Locate the cell with the specified text and output its [x, y] center coordinate. 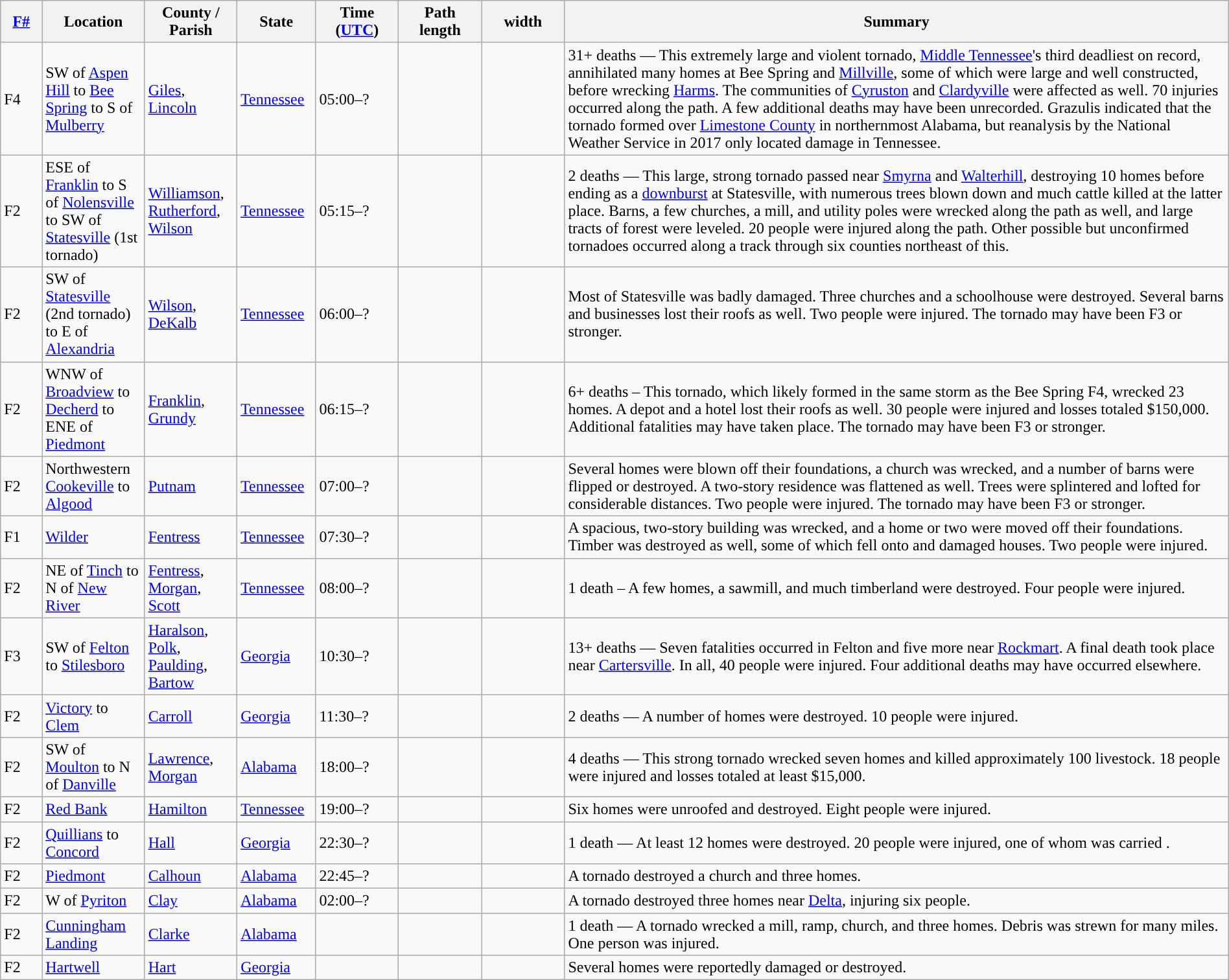
F# [21, 22]
Piedmont [93, 876]
Red Bank [93, 809]
Clarke [191, 935]
F4 [21, 99]
07:30–? [357, 537]
A tornado destroyed a church and three homes. [896, 876]
Several homes were reportedly damaged or destroyed. [896, 968]
NE of Tinch to N of New River [93, 588]
Lawrence, Morgan [191, 767]
County / Parish [191, 22]
2 deaths — A number of homes were destroyed. 10 people were injured. [896, 716]
Fentress [191, 537]
ESE of Franklin to S of Nolensville to SW of Statesville (1st tornado) [93, 211]
State [276, 22]
Location [93, 22]
1 death — At least 12 homes were destroyed. 20 people were injured, one of whom was carried . [896, 843]
Franklin, Grundy [191, 409]
22:45–? [357, 876]
Hartwell [93, 968]
SW of Felton to Stilesboro [93, 656]
10:30–? [357, 656]
Fentress, Morgan, Scott [191, 588]
Time (UTC) [357, 22]
Hamilton [191, 809]
19:00–? [357, 809]
Northwestern Cookeville to Algood [93, 486]
Cunningham Landing [93, 935]
Victory to Clem [93, 716]
Quillians to Concord [93, 843]
W of Pyriton [93, 901]
1 death – A few homes, a sawmill, and much timberland were destroyed. Four people were injured. [896, 588]
Carroll [191, 716]
Giles, Lincoln [191, 99]
Putnam [191, 486]
F3 [21, 656]
Wilson, DeKalb [191, 314]
06:15–? [357, 409]
SW of Moulton to N of Danville [93, 767]
11:30–? [357, 716]
07:00–? [357, 486]
WNW of Broadview to Decherd to ENE of Piedmont [93, 409]
Six homes were unroofed and destroyed. Eight people were injured. [896, 809]
Clay [191, 901]
Hall [191, 843]
1 death — A tornado wrecked a mill, ramp, church, and three homes. Debris was strewn for many miles. One person was injured. [896, 935]
06:00–? [357, 314]
05:00–? [357, 99]
Path length [440, 22]
Haralson, Polk, Paulding, Bartow [191, 656]
Williamson, Rutherford, Wilson [191, 211]
Hart [191, 968]
05:15–? [357, 211]
width [523, 22]
Summary [896, 22]
02:00–? [357, 901]
A tornado destroyed three homes near Delta, injuring six people. [896, 901]
SW of Statesville (2nd tornado) to E of Alexandria [93, 314]
08:00–? [357, 588]
Calhoun [191, 876]
Wilder [93, 537]
SW of Aspen Hill to Bee Spring to S of Mulberry [93, 99]
18:00–? [357, 767]
F1 [21, 537]
22:30–? [357, 843]
